Pinpoint the cell where the given text exists, returning its (x, y) midpoint coordinate. 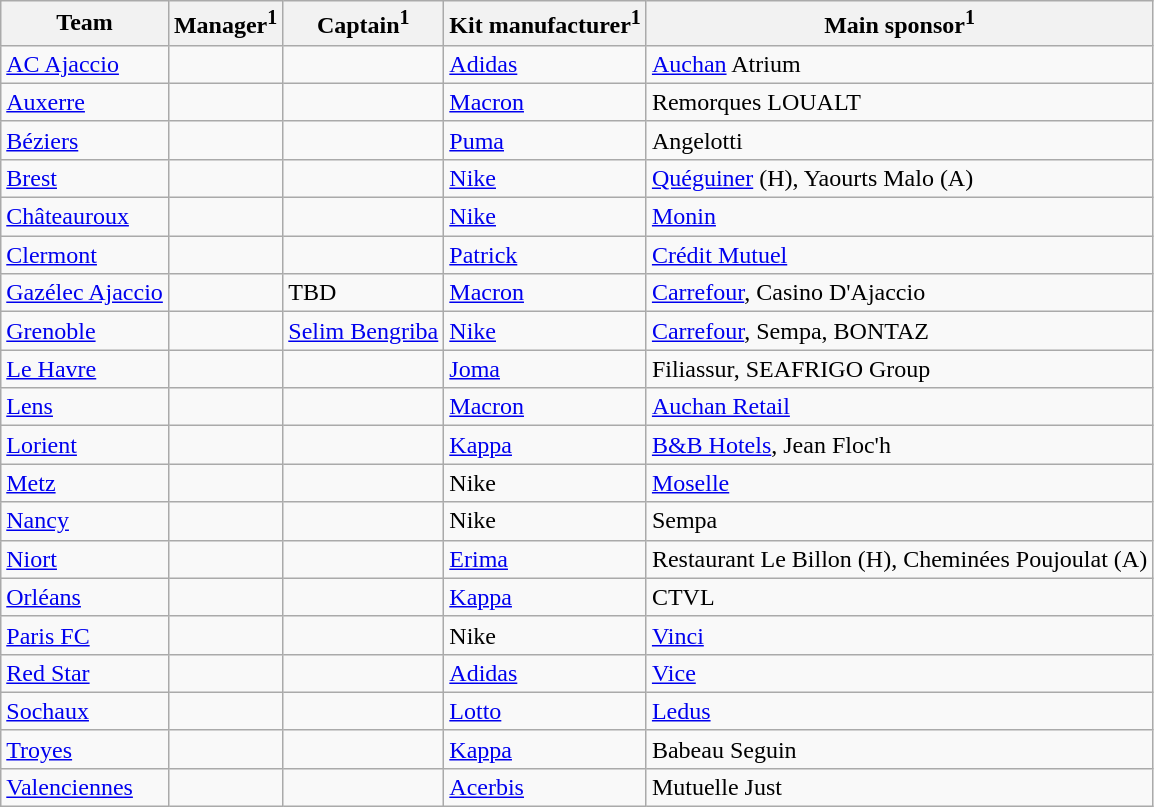
B&B Hotels, Jean Floc'h (899, 445)
Manager1 (225, 24)
Niort (85, 559)
Filiassur, SEAFRIGO Group (899, 369)
Brest (85, 178)
CTVL (899, 597)
Nancy (85, 521)
Vice (899, 673)
Orléans (85, 597)
Lens (85, 407)
Selim Bengriba (364, 331)
Paris FC (85, 635)
Erima (546, 559)
Béziers (85, 140)
Babeau Seguin (899, 749)
Main sponsor1 (899, 24)
Carrefour, Sempa, BONTAZ (899, 331)
Acerbis (546, 787)
Metz (85, 483)
Patrick (546, 255)
TBD (364, 293)
AC Ajaccio (85, 64)
Crédit Mutuel (899, 255)
Le Havre (85, 369)
Châteauroux (85, 217)
Mutuelle Just (899, 787)
Lorient (85, 445)
Restaurant Le Billon (H), Cheminées Poujoulat (A) (899, 559)
Gazélec Ajaccio (85, 293)
Sempa (899, 521)
Auchan Atrium (899, 64)
Quéguiner (H), Yaourts Malo (A) (899, 178)
Remorques LOUALT (899, 102)
Moselle (899, 483)
Valenciennes (85, 787)
Troyes (85, 749)
Carrefour, Casino D'Ajaccio (899, 293)
Lotto (546, 711)
Vinci (899, 635)
Team (85, 24)
Auchan Retail (899, 407)
Angelotti (899, 140)
Monin (899, 217)
Joma (546, 369)
Clermont (85, 255)
Kit manufacturer1 (546, 24)
Captain1 (364, 24)
Auxerre (85, 102)
Sochaux (85, 711)
Ledus (899, 711)
Puma (546, 140)
Red Star (85, 673)
Grenoble (85, 331)
